Determine the (x, y) coordinate at the center of the cell enclosing the given text.  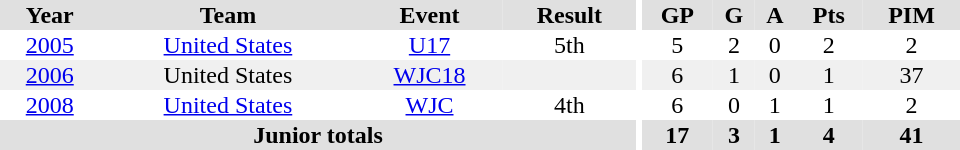
A (775, 15)
PIM (912, 15)
Event (429, 15)
5th (570, 45)
GP (678, 15)
U17 (429, 45)
2006 (50, 75)
Team (228, 15)
37 (912, 75)
2008 (50, 105)
4 (829, 135)
4th (570, 105)
17 (678, 135)
41 (912, 135)
Result (570, 15)
3 (734, 135)
G (734, 15)
5 (678, 45)
Pts (829, 15)
2005 (50, 45)
Year (50, 15)
WJC18 (429, 75)
WJC (429, 105)
Junior totals (318, 135)
